Provide the [x, y] coordinate of the cell's center where the given text is located.  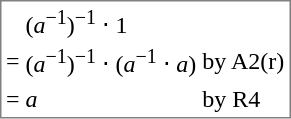
(a−1)−1 ⋅ 1 [111, 22]
(a−1)−1 ⋅ (a−1 ⋅ a) [111, 62]
by R4 [244, 98]
a [111, 98]
by A2(r) [244, 62]
